From the cell containing the given text, extract its center point as (X, Y) coordinate. 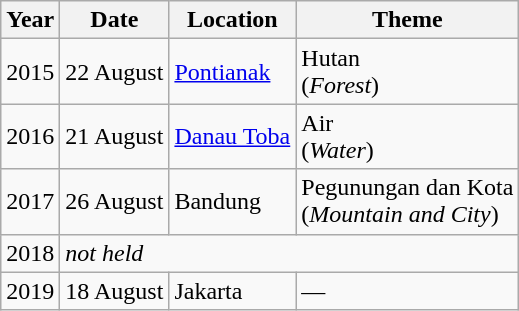
Danau Toba (232, 136)
18 August (114, 291)
2019 (30, 291)
Location (232, 20)
2018 (30, 253)
Pontianak (232, 72)
Date (114, 20)
Hutan(Forest) (408, 72)
Air(Water) (408, 136)
Theme (408, 20)
not held (290, 253)
— (408, 291)
Jakarta (232, 291)
Bandung (232, 202)
2016 (30, 136)
22 August (114, 72)
Year (30, 20)
Pegunungan dan Kota(Mountain and City) (408, 202)
2017 (30, 202)
21 August (114, 136)
2015 (30, 72)
26 August (114, 202)
